Extract the (x, y) coordinate from the center of the cell holding the provided text.  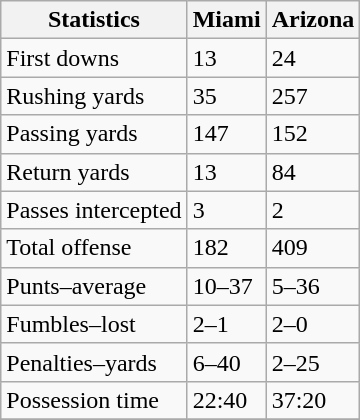
2 (313, 210)
Return yards (94, 172)
147 (226, 134)
409 (313, 248)
Rushing yards (94, 96)
Penalties–yards (94, 362)
257 (313, 96)
Total offense (94, 248)
First downs (94, 58)
2–1 (226, 324)
Miami (226, 20)
Passing yards (94, 134)
Passes intercepted (94, 210)
Punts–average (94, 286)
2–25 (313, 362)
2–0 (313, 324)
22:40 (226, 400)
Statistics (94, 20)
24 (313, 58)
84 (313, 172)
5–36 (313, 286)
37:20 (313, 400)
35 (226, 96)
182 (226, 248)
Arizona (313, 20)
6–40 (226, 362)
152 (313, 134)
10–37 (226, 286)
3 (226, 210)
Fumbles–lost (94, 324)
Possession time (94, 400)
